Find where the given text appears and provide that cell's center as (X, Y) coordinate. 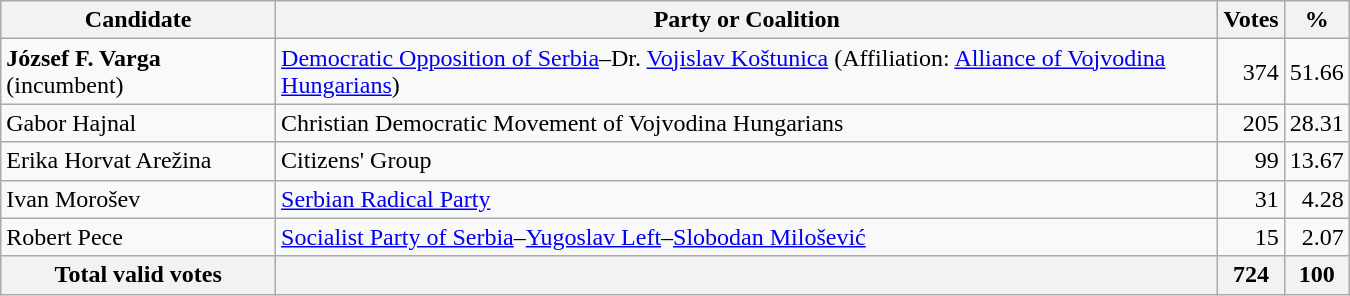
Socialist Party of Serbia–Yugoslav Left–Slobodan Milošević (747, 237)
99 (1251, 161)
Robert Pece (138, 237)
2.07 (1316, 237)
31 (1251, 199)
51.66 (1316, 72)
Party or Coalition (747, 20)
28.31 (1316, 123)
Citizens' Group (747, 161)
% (1316, 20)
Votes (1251, 20)
Ivan Morošev (138, 199)
Serbian Radical Party (747, 199)
374 (1251, 72)
Total valid votes (138, 275)
József F. Varga (incumbent) (138, 72)
13.67 (1316, 161)
Erika Horvat Arežina (138, 161)
Democratic Opposition of Serbia–Dr. Vojislav Koštunica (Affiliation: Alliance of Vojvodina Hungarians) (747, 72)
Christian Democratic Movement of Vojvodina Hungarians (747, 123)
4.28 (1316, 199)
Candidate (138, 20)
15 (1251, 237)
205 (1251, 123)
Gabor Hajnal (138, 123)
724 (1251, 275)
100 (1316, 275)
